Locate the cell with the specified text and output its (X, Y) center coordinate. 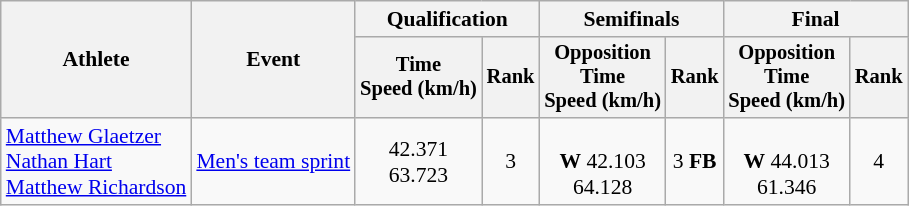
TimeSpeed (km/h) (418, 78)
Men's team sprint (273, 162)
4 (879, 162)
3 (511, 162)
Qualification (447, 19)
42.37163.723 (418, 162)
Final (815, 19)
W 44.01361.346 (786, 162)
Event (273, 60)
Athlete (96, 60)
3 FB (695, 162)
W 42.10364.128 (602, 162)
Matthew GlaetzerNathan HartMatthew Richardson (96, 162)
Semifinals (631, 19)
